Return [x, y] of the center of cell containing provided text 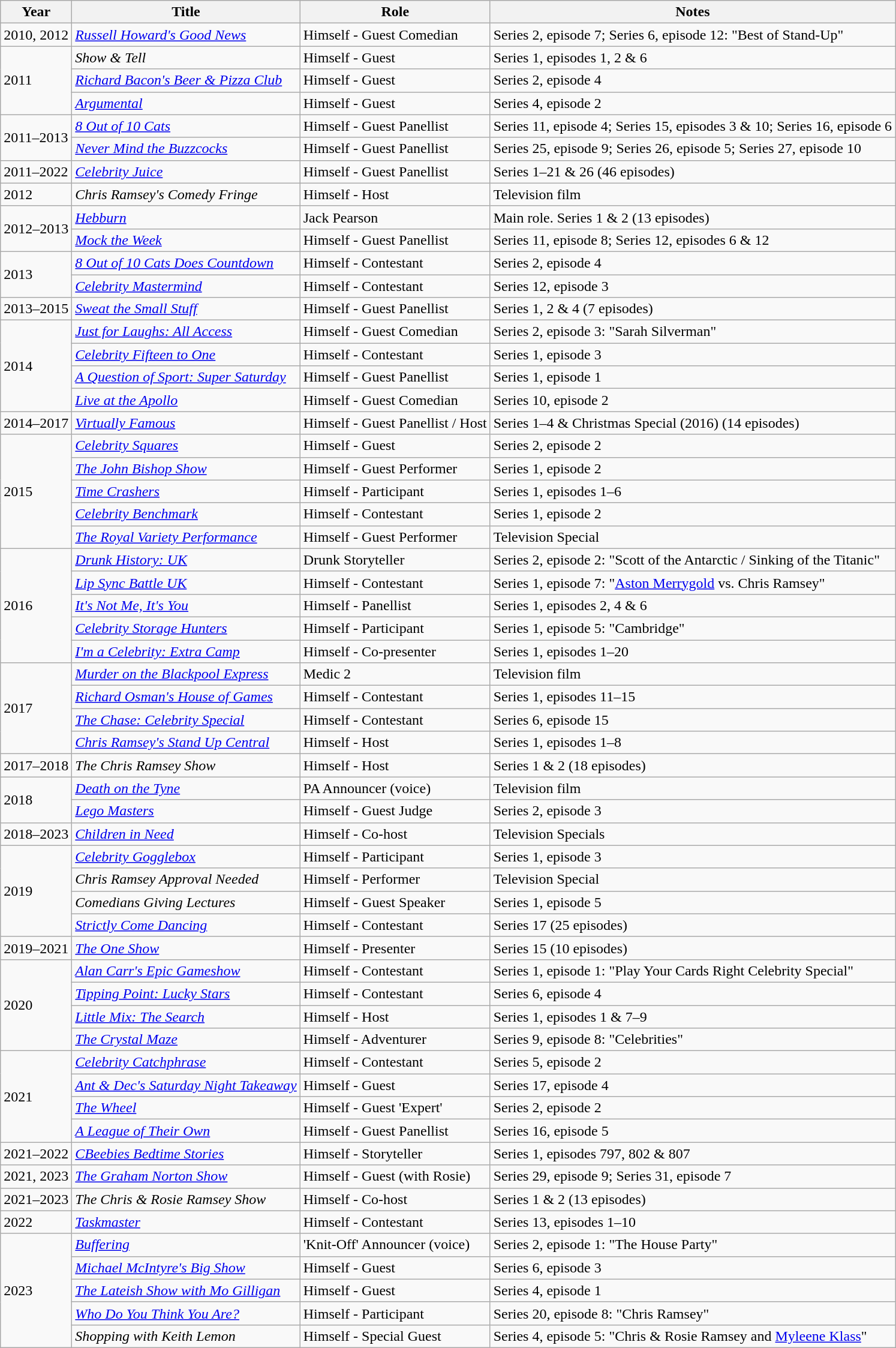
2022 [36, 1222]
Series 4, episode 1 [692, 1290]
Never Mind the Buzzcocks [186, 149]
2014–2017 [36, 423]
Series 1, episodes 1 & 7–9 [692, 1017]
The Chris & Rosie Ramsey Show [186, 1199]
Sweat the Small Stuff [186, 309]
Little Mix: The Search [186, 1017]
Himself - Guest (with Rosie) [395, 1176]
8 Out of 10 Cats Does Countdown [186, 263]
Series 6, episode 4 [692, 993]
Just for Laughs: All Access [186, 332]
Series 1, 2 & 4 (7 episodes) [692, 309]
Drunk Storyteller [395, 560]
2011 [36, 80]
2011–2013 [36, 137]
Show & Tell [186, 58]
Lego Masters [186, 811]
Series 1, episode 1 [692, 377]
Himself - Special Guest [395, 1336]
Series 4, episode 2 [692, 103]
Live at the Apollo [186, 400]
Russell Howard's Good News [186, 35]
Series 1, episode 5: "Cambridge" [692, 628]
Series 17, episode 4 [692, 1085]
Murder on the Blackpool Express [186, 674]
Celebrity Juice [186, 172]
Tipping Point: Lucky Stars [186, 993]
2021–2023 [36, 1199]
2023 [36, 1290]
Lip Sync Battle UK [186, 583]
Series 2, episode 3 [692, 811]
Richard Osman's House of Games [186, 697]
Series 1, episode 7: "Aston Merrygold vs. Chris Ramsey" [692, 583]
Series 6, episode 3 [692, 1268]
The Chase: Celebrity Special [186, 720]
Series 13, episodes 1–10 [692, 1222]
2010, 2012 [36, 35]
The Royal Variety Performance [186, 537]
Notes [692, 12]
Shopping with Keith Lemon [186, 1336]
Buffering [186, 1245]
Children in Need [186, 834]
I'm a Celebrity: Extra Camp [186, 651]
Main role. Series 1 & 2 (13 episodes) [692, 217]
2014 [36, 366]
Taskmaster [186, 1222]
Series 20, episode 8: "Chris Ramsey" [692, 1313]
2017 [36, 708]
Year [36, 12]
Richard Bacon's Beer & Pizza Club [186, 80]
Series 1 & 2 (18 episodes) [692, 765]
Series 2, episode 7; Series 6, episode 12: "Best of Stand-Up" [692, 35]
Jack Pearson [395, 217]
The Crystal Maze [186, 1040]
2019 [36, 891]
2015 [36, 491]
2013 [36, 274]
Michael McIntyre's Big Show [186, 1268]
2017–2018 [36, 765]
Celebrity Fifteen to One [186, 355]
Series 11, episode 8; Series 12, episodes 6 & 12 [692, 240]
Himself - Co-presenter [395, 651]
8 Out of 10 Cats [186, 126]
Celebrity Catchphrase [186, 1062]
Who Do You Think You Are? [186, 1313]
Series 12, episode 3 [692, 286]
2021–2022 [36, 1154]
Celebrity Storage Hunters [186, 628]
2011–2022 [36, 172]
Series 2, episode 1: "The House Party" [692, 1245]
Argumental [186, 103]
Celebrity Benchmark [186, 514]
Drunk History: UK [186, 560]
Series 1, episodes 797, 802 & 807 [692, 1154]
Celebrity Mastermind [186, 286]
2016 [36, 605]
Series 1, episodes 11–15 [692, 697]
Series 15 (10 episodes) [692, 948]
2021, 2023 [36, 1176]
Chris Ramsey's Stand Up Central [186, 743]
Series 9, episode 8: "Celebrities" [692, 1040]
The John Bishop Show [186, 469]
The Wheel [186, 1108]
Role [395, 12]
Series 1, episodes 2, 4 & 6 [692, 605]
Celebrity Squares [186, 446]
Series 1, episode 1: "Play Your Cards Right Celebrity Special" [692, 971]
Time Crashers [186, 491]
The Graham Norton Show [186, 1176]
2012–2013 [36, 229]
Ant & Dec's Saturday Night Takeaway [186, 1085]
It's Not Me, It's You [186, 605]
2019–2021 [36, 948]
Series 2, episode 3: "Sarah Silverman" [692, 332]
Series 1, episodes 1–8 [692, 743]
2021 [36, 1097]
The Chris Ramsey Show [186, 765]
Chris Ramsey Approval Needed [186, 879]
Series 10, episode 2 [692, 400]
Series 2, episode 2: "Scott of the Antarctic / Sinking of the Titanic" [692, 560]
Himself - Presenter [395, 948]
2018 [36, 800]
Hebburn [186, 217]
Series 6, episode 15 [692, 720]
'Knit-Off' Announcer (voice) [395, 1245]
Strictly Come Dancing [186, 925]
Series 4, episode 5: "Chris & Rosie Ramsey and Myleene Klass" [692, 1336]
Series 25, episode 9; Series 26, episode 5; Series 27, episode 10 [692, 149]
Series 1, episodes 1–6 [692, 491]
2018–2023 [36, 834]
Himself - Storyteller [395, 1154]
The Lateish Show with Mo Gilligan [186, 1290]
Title [186, 12]
Virtually Famous [186, 423]
Series 11, episode 4; Series 15, episodes 3 & 10; Series 16, episode 6 [692, 126]
Comedians Giving Lectures [186, 902]
Series 1, episodes 1, 2 & 6 [692, 58]
Television Specials [692, 834]
Himself - Panellist [395, 605]
Series 1–21 & 26 (46 episodes) [692, 172]
Celebrity Gogglebox [186, 857]
Series 1–4 & Christmas Special (2016) (14 episodes) [692, 423]
CBeebies Bedtime Stories [186, 1154]
Himself - Performer [395, 879]
A Question of Sport: Super Saturday [186, 377]
Series 5, episode 2 [692, 1062]
Mock the Week [186, 240]
2012 [36, 194]
Series 16, episode 5 [692, 1131]
Series 1, episode 5 [692, 902]
Series 1, episodes 1–20 [692, 651]
Himself - Guest Judge [395, 811]
Series 17 (25 episodes) [692, 925]
2020 [36, 1005]
Death on the Tyne [186, 788]
Series 29, episode 9; Series 31, episode 7 [692, 1176]
2013–2015 [36, 309]
PA Announcer (voice) [395, 788]
Himself - Guest 'Expert' [395, 1108]
Himself - Guest Panellist / Host [395, 423]
Series 1 & 2 (13 episodes) [692, 1199]
Himself - Adventurer [395, 1040]
Medic 2 [395, 674]
Himself - Guest Speaker [395, 902]
Alan Carr's Epic Gameshow [186, 971]
Chris Ramsey's Comedy Fringe [186, 194]
The One Show [186, 948]
A League of Their Own [186, 1131]
